Output the (X, Y) coordinate of the center of the cell containing the given text.  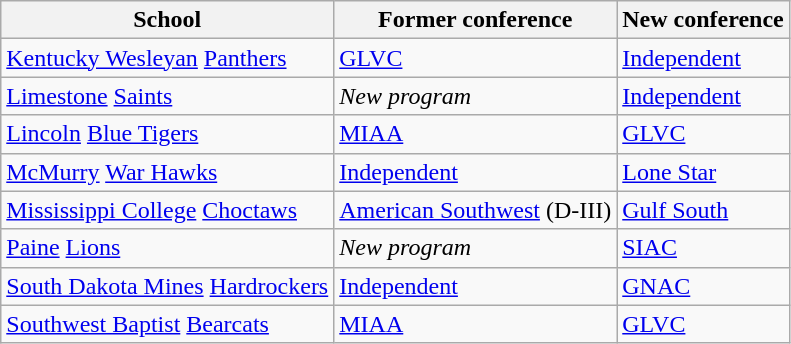
Paine Lions (168, 248)
School (168, 20)
Southwest Baptist Bearcats (168, 324)
SIAC (704, 248)
New conference (704, 20)
Gulf South (704, 210)
McMurry War Hawks (168, 172)
Lone Star (704, 172)
Limestone Saints (168, 96)
South Dakota Mines Hardrockers (168, 286)
GNAC (704, 286)
Former conference (476, 20)
Mississippi College Choctaws (168, 210)
Lincoln Blue Tigers (168, 134)
Kentucky Wesleyan Panthers (168, 58)
American Southwest (D-III) (476, 210)
